Pinpoint the cell where the given text exists, returning its [x, y] midpoint coordinate. 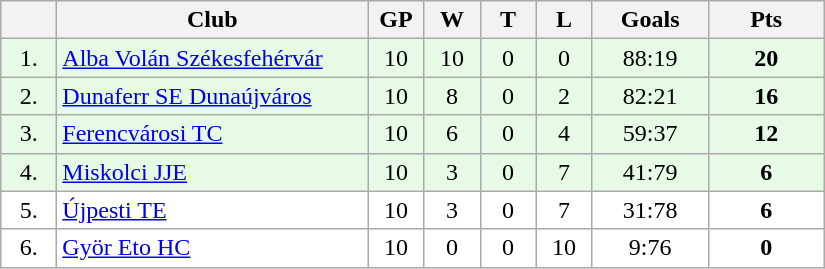
Újpesti TE [212, 210]
Miskolci JJE [212, 172]
5. [29, 210]
Goals [650, 20]
Club [212, 20]
4. [29, 172]
9:76 [650, 248]
8 [452, 96]
Györ Eto HC [212, 248]
T [508, 20]
Pts [766, 20]
3. [29, 134]
2. [29, 96]
1. [29, 58]
GP [396, 20]
41:79 [650, 172]
6. [29, 248]
82:21 [650, 96]
Ferencvárosi TC [212, 134]
W [452, 20]
2 [564, 96]
Dunaferr SE Dunaújváros [212, 96]
59:37 [650, 134]
Alba Volán Székesfehérvár [212, 58]
88:19 [650, 58]
12 [766, 134]
20 [766, 58]
16 [766, 96]
4 [564, 134]
L [564, 20]
31:78 [650, 210]
